Detect which cell encompasses the target text, then output its (X, Y) center coordinate. 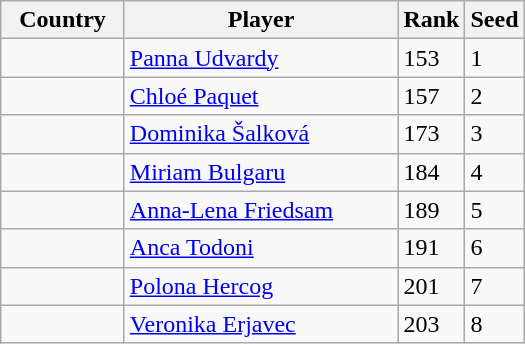
Country (63, 20)
4 (494, 172)
Polona Hercog (261, 286)
Rank (432, 20)
6 (494, 248)
2 (494, 96)
191 (432, 248)
3 (494, 134)
157 (432, 96)
1 (494, 58)
Dominika Šalková (261, 134)
Anca Todoni (261, 248)
Panna Udvardy (261, 58)
184 (432, 172)
Anna-Lena Friedsam (261, 210)
153 (432, 58)
Seed (494, 20)
7 (494, 286)
Miriam Bulgaru (261, 172)
173 (432, 134)
Chloé Paquet (261, 96)
8 (494, 324)
201 (432, 286)
5 (494, 210)
189 (432, 210)
Player (261, 20)
203 (432, 324)
Veronika Erjavec (261, 324)
